Determine the (x, y) coordinate at the center of the cell enclosing the given text.  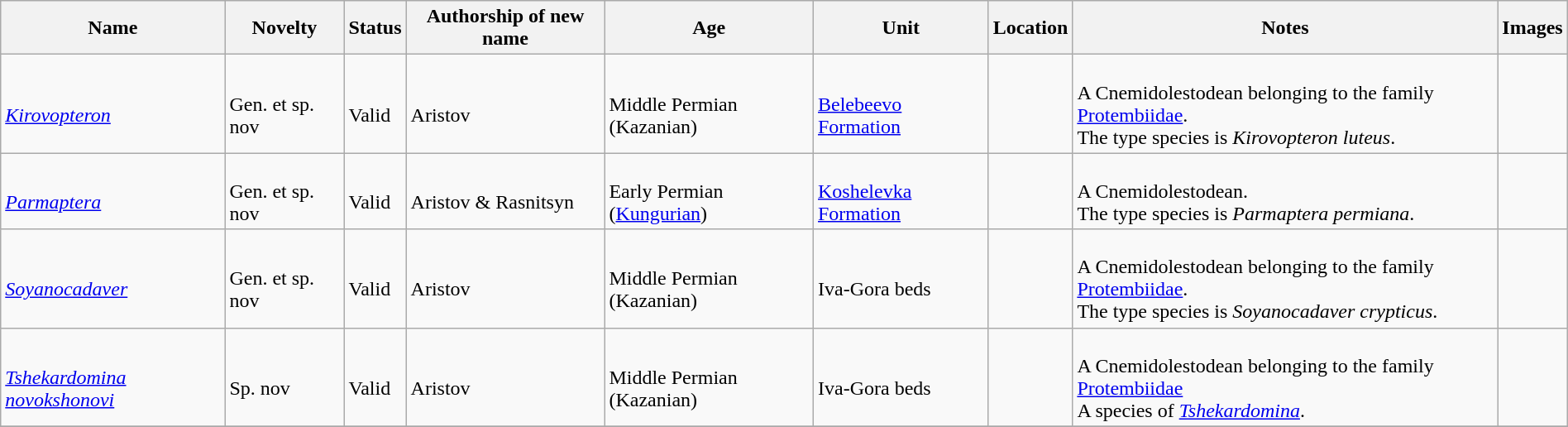
Parmaptera (112, 191)
A Cnemidolestodean belonging to the family Protembiidae. The type species is Soyanocadaver crypticus. (1285, 278)
Early Permian (Kungurian) (710, 191)
Tshekardomina novokshonovi (112, 377)
Sp. nov (284, 377)
Kirovopteron (112, 104)
Location (1030, 28)
A Cnemidolestodean. The type species is Parmaptera permiana. (1285, 191)
Soyanocadaver (112, 278)
A Cnemidolestodean belonging to the family Protembiidae. The type species is Kirovopteron luteus. (1285, 104)
Authorship of new name (505, 28)
Images (1532, 28)
Notes (1285, 28)
Status (375, 28)
Age (710, 28)
Novelty (284, 28)
Aristov & Rasnitsyn (505, 191)
A Cnemidolestodean belonging to the family ProtembiidaeA species of Tshekardomina. (1285, 377)
Belebeevo Formation (901, 104)
Koshelevka Formation (901, 191)
Unit (901, 28)
Name (112, 28)
